Output the (x, y) coordinate of the center of the cell containing the given text.  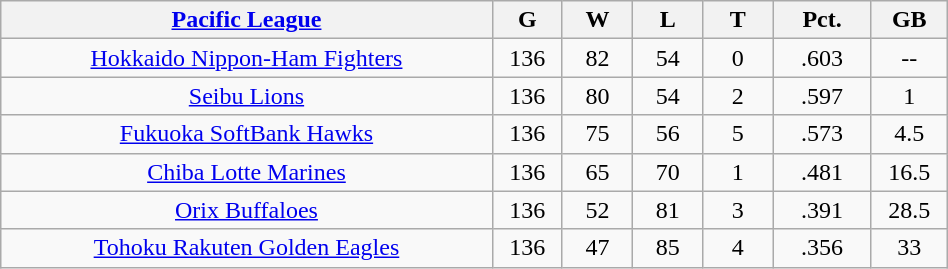
.391 (822, 210)
3 (738, 210)
-- (909, 58)
5 (738, 134)
W (597, 20)
65 (597, 172)
56 (668, 134)
4 (738, 248)
.597 (822, 96)
81 (668, 210)
28.5 (909, 210)
70 (668, 172)
Chiba Lotte Marines (246, 172)
Tohoku Rakuten Golden Eagles (246, 248)
Orix Buffaloes (246, 210)
2 (738, 96)
.481 (822, 172)
82 (597, 58)
33 (909, 248)
.356 (822, 248)
GB (909, 20)
Seibu Lions (246, 96)
47 (597, 248)
G (527, 20)
.603 (822, 58)
Hokkaido Nippon-Ham Fighters (246, 58)
L (668, 20)
Pacific League (246, 20)
80 (597, 96)
52 (597, 210)
Pct. (822, 20)
Fukuoka SoftBank Hawks (246, 134)
75 (597, 134)
85 (668, 248)
16.5 (909, 172)
T (738, 20)
4.5 (909, 134)
.573 (822, 134)
0 (738, 58)
